Locate the cell with the specified text and output its (X, Y) center coordinate. 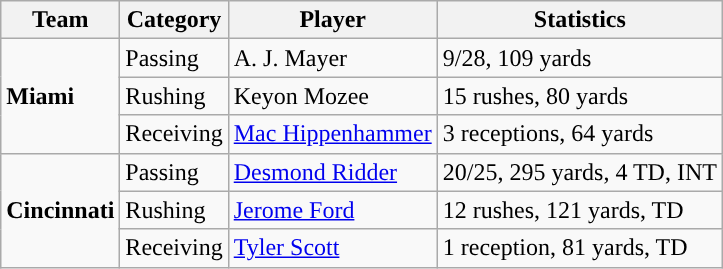
Mac Hippenhammer (332, 134)
15 rushes, 80 yards (580, 96)
Desmond Ridder (332, 172)
20/25, 295 yards, 4 TD, INT (580, 172)
9/28, 109 yards (580, 58)
3 receptions, 64 yards (580, 134)
Tyler Scott (332, 248)
12 rushes, 121 yards, TD (580, 210)
Statistics (580, 20)
A. J. Mayer (332, 58)
Team (60, 20)
Cincinnati (60, 210)
Category (174, 20)
Miami (60, 96)
Jerome Ford (332, 210)
Player (332, 20)
Keyon Mozee (332, 96)
1 reception, 81 yards, TD (580, 248)
